Find where the given text appears and provide that cell's center as (X, Y) coordinate. 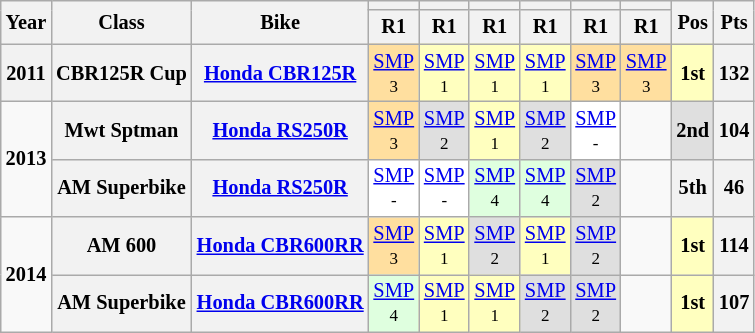
Year (26, 22)
AM 600 (122, 246)
2011 (26, 73)
Class (122, 22)
Pos (692, 22)
104 (734, 130)
114 (734, 246)
CBR125R Cup (122, 73)
2013 (26, 158)
2014 (26, 274)
46 (734, 188)
107 (734, 303)
Pts (734, 22)
2nd (692, 130)
Bike (280, 22)
132 (734, 73)
5th (692, 188)
Mwt Sptman (122, 130)
Honda CBR125R (280, 73)
